Search for the cell housing the specified text and yield its [X, Y] center coordinate. 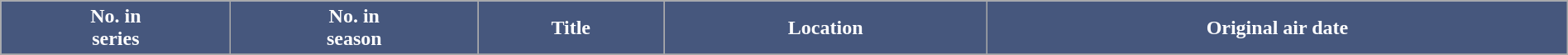
No. inseries [116, 28]
Title [571, 28]
Location [825, 28]
No. inseason [354, 28]
Original air date [1278, 28]
